For the text-containing cell, return its midpoint in [x, y] coordinate format. 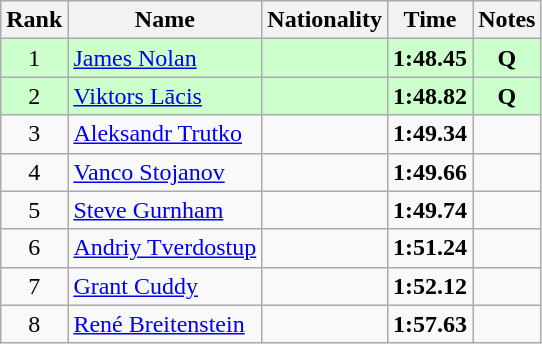
Aleksandr Trutko [165, 134]
Grant Cuddy [165, 286]
7 [34, 286]
2 [34, 96]
James Nolan [165, 58]
Time [430, 20]
Rank [34, 20]
1:51.24 [430, 248]
1:49.74 [430, 210]
1:49.66 [430, 172]
1:49.34 [430, 134]
6 [34, 248]
1:52.12 [430, 286]
4 [34, 172]
Vanco Stojanov [165, 172]
1:57.63 [430, 324]
5 [34, 210]
8 [34, 324]
René Breitenstein [165, 324]
Notes [507, 20]
1:48.45 [430, 58]
Nationality [325, 20]
1 [34, 58]
Viktors Lācis [165, 96]
Name [165, 20]
Andriy Tverdostup [165, 248]
Steve Gurnham [165, 210]
3 [34, 134]
1:48.82 [430, 96]
